Search for the cell housing the specified text and yield its (X, Y) center coordinate. 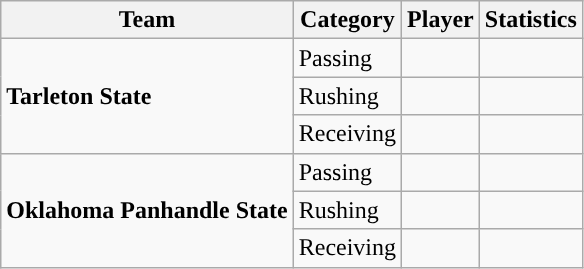
Category (347, 20)
Statistics (530, 20)
Team (147, 20)
Oklahoma Panhandle State (147, 210)
Tarleton State (147, 96)
Player (441, 20)
